Extract the (X, Y) coordinate from the center of the cell holding the provided text.  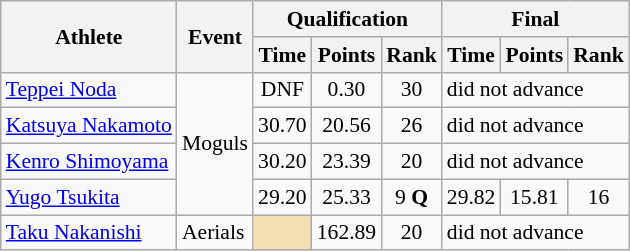
30 (412, 90)
Teppei Noda (89, 90)
Taku Nakanishi (89, 233)
9 Q (412, 197)
Qualification (348, 19)
30.20 (282, 162)
25.33 (346, 197)
26 (412, 126)
30.70 (282, 126)
Moguls (215, 143)
29.82 (472, 197)
162.89 (346, 233)
Final (536, 19)
DNF (282, 90)
0.30 (346, 90)
23.39 (346, 162)
15.81 (534, 197)
29.20 (282, 197)
Event (215, 36)
16 (598, 197)
Katsuya Nakamoto (89, 126)
Kenro Shimoyama (89, 162)
20.56 (346, 126)
Yugo Tsukita (89, 197)
Athlete (89, 36)
Aerials (215, 233)
